Search for the cell housing the specified text and yield its [x, y] center coordinate. 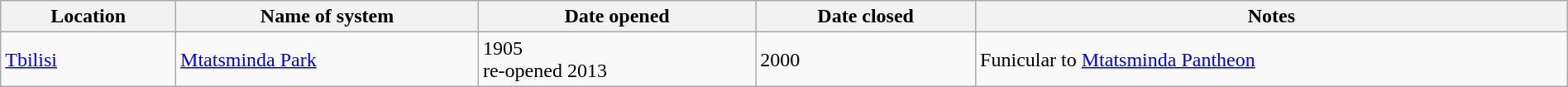
Tbilisi [88, 60]
Mtatsminda Park [327, 60]
Location [88, 17]
Date opened [617, 17]
Funicular to Mtatsminda Pantheon [1272, 60]
Date closed [866, 17]
2000 [866, 60]
1905re-opened 2013 [617, 60]
Name of system [327, 17]
Notes [1272, 17]
